Pinpoint the cell where the given text exists, returning its [x, y] midpoint coordinate. 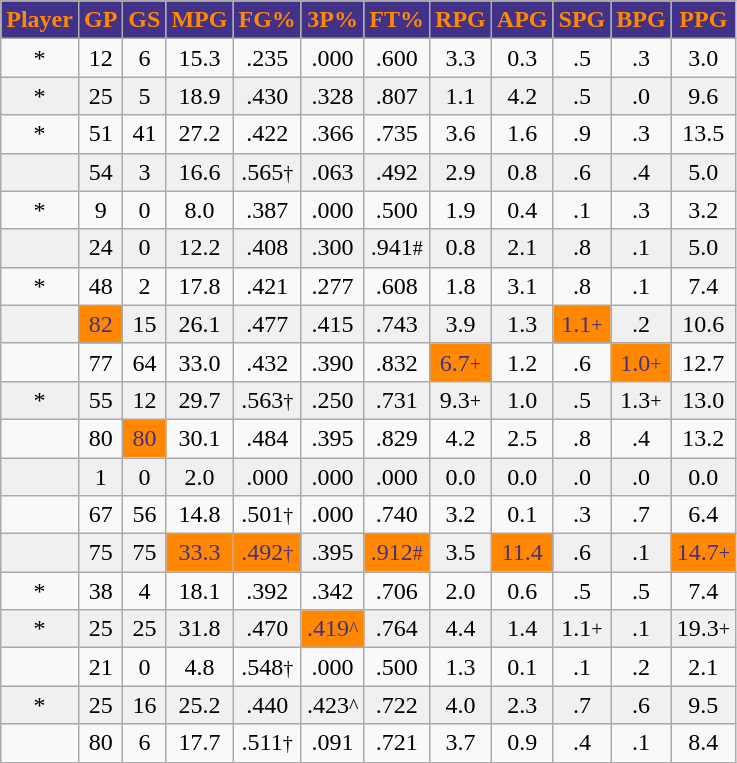
.421 [267, 286]
.807 [397, 96]
.608 [397, 286]
.912# [397, 553]
16.6 [200, 172]
.342 [332, 591]
16 [144, 705]
.829 [397, 438]
77 [100, 362]
12.2 [200, 248]
13.2 [703, 438]
38 [100, 591]
.419^ [332, 629]
15 [144, 324]
19.3+ [703, 629]
1.0+ [641, 362]
.565† [267, 172]
.832 [397, 362]
.731 [397, 400]
5 [144, 96]
GP [100, 20]
.706 [397, 591]
.250 [332, 400]
18.1 [200, 591]
13.0 [703, 400]
2.3 [522, 705]
26.1 [200, 324]
1.4 [522, 629]
8.4 [703, 743]
.548† [267, 667]
1.3+ [641, 400]
18.9 [200, 96]
27.2 [200, 134]
.235 [267, 58]
9 [100, 210]
.366 [332, 134]
4.4 [461, 629]
25.2 [200, 705]
BPG [641, 20]
12.7 [703, 362]
2 [144, 286]
6.7+ [461, 362]
.492 [397, 172]
1 [100, 477]
.600 [397, 58]
.735 [397, 134]
1.0 [522, 400]
.422 [267, 134]
10.6 [703, 324]
0.4 [522, 210]
0.3 [522, 58]
24 [100, 248]
.415 [332, 324]
.091 [332, 743]
.328 [332, 96]
.721 [397, 743]
0.9 [522, 743]
15.3 [200, 58]
17.8 [200, 286]
.484 [267, 438]
.722 [397, 705]
4.0 [461, 705]
3.6 [461, 134]
MPG [200, 20]
.743 [397, 324]
13.5 [703, 134]
1.9 [461, 210]
51 [100, 134]
9.6 [703, 96]
14.7+ [703, 553]
.390 [332, 362]
.432 [267, 362]
14.8 [200, 515]
2.5 [522, 438]
41 [144, 134]
PPG [703, 20]
3.3 [461, 58]
3 [144, 172]
30.1 [200, 438]
1.2 [522, 362]
GS [144, 20]
.300 [332, 248]
RPG [461, 20]
4 [144, 591]
.492† [267, 553]
17.7 [200, 743]
.277 [332, 286]
54 [100, 172]
.477 [267, 324]
.387 [267, 210]
FG% [267, 20]
.470 [267, 629]
APG [522, 20]
1.6 [522, 134]
11.4 [522, 553]
3P% [332, 20]
3.1 [522, 286]
55 [100, 400]
SPG [582, 20]
29.7 [200, 400]
9.5 [703, 705]
.501† [267, 515]
.392 [267, 591]
.511† [267, 743]
21 [100, 667]
1.8 [461, 286]
9.3+ [461, 400]
.430 [267, 96]
8.0 [200, 210]
33.3 [200, 553]
3.0 [703, 58]
.408 [267, 248]
64 [144, 362]
6.4 [703, 515]
0.6 [522, 591]
.563† [267, 400]
33.0 [200, 362]
31.8 [200, 629]
48 [100, 286]
.063 [332, 172]
.941# [397, 248]
.764 [397, 629]
.9 [582, 134]
Player [40, 20]
3.7 [461, 743]
3.5 [461, 553]
1.1 [461, 96]
FT% [397, 20]
82 [100, 324]
67 [100, 515]
.740 [397, 515]
56 [144, 515]
2.9 [461, 172]
4.8 [200, 667]
.440 [267, 705]
3.9 [461, 324]
.423^ [332, 705]
